Identify which cell holds the provided text, then report its (x, y) central coordinate. 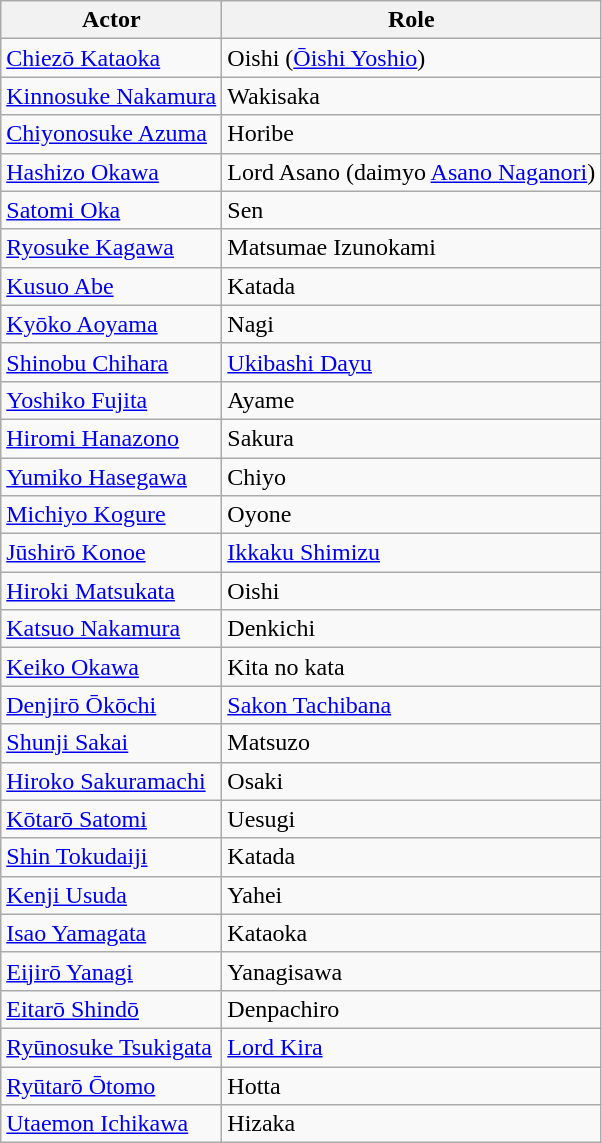
Keiko Okawa (112, 667)
Shin Tokudaiji (112, 857)
Matsuzo (412, 743)
Hashizo Okawa (112, 172)
Uesugi (412, 819)
Yanagisawa (412, 971)
Jūshirō Konoe (112, 553)
Chiyonosuke Azuma (112, 134)
Ayame (412, 400)
Ryūnosuke Tsukigata (112, 1047)
Horibe (412, 134)
Sakura (412, 438)
Isao Yamagata (112, 933)
Oishi (Ōishi Yoshio) (412, 58)
Ryosuke Kagawa (112, 248)
Wakisaka (412, 96)
Michiyo Kogure (112, 515)
Yahei (412, 895)
Eijirō Yanagi (112, 971)
Osaki (412, 781)
Hiroki Matsukata (112, 591)
Kōtarō Satomi (112, 819)
Oyone (412, 515)
Ryūtarō Ōtomo (112, 1085)
Kataoka (412, 933)
Shinobu Chihara (112, 362)
Katsuo Nakamura (112, 629)
Sen (412, 210)
Kita no kata (412, 667)
Kenji Usuda (112, 895)
Utaemon Ichikawa (112, 1124)
Kusuo Abe (112, 286)
Sakon Tachibana (412, 705)
Denpachiro (412, 1009)
Denkichi (412, 629)
Yoshiko Fujita (112, 400)
Chiezō Kataoka (112, 58)
Satomi Oka (112, 210)
Shunji Sakai (112, 743)
Hizaka (412, 1124)
Lord Kira (412, 1047)
Kinnosuke Nakamura (112, 96)
Chiyo (412, 477)
Oishi (412, 591)
Ukibashi Dayu (412, 362)
Denjirō Ōkōchi (112, 705)
Hiromi Hanazono (112, 438)
Lord Asano (daimyo Asano Naganori) (412, 172)
Yumiko Hasegawa (112, 477)
Kyōko Aoyama (112, 324)
Eitarō Shindō (112, 1009)
Nagi (412, 324)
Ikkaku Shimizu (412, 553)
Matsumae Izunokami (412, 248)
Hotta (412, 1085)
Actor (112, 20)
Hiroko Sakuramachi (112, 781)
Role (412, 20)
